Capture the cell that displays the provided text and extract its [X, Y] central coordinate. 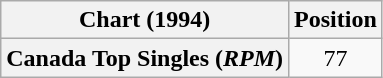
77 [336, 58]
Position [336, 20]
Chart (1994) [145, 20]
Canada Top Singles (RPM) [145, 58]
